Determine the (X, Y) coordinate at the center of the cell enclosing the given text.  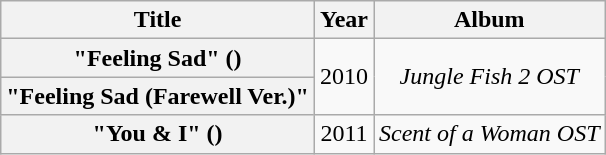
Year (344, 20)
"Feeling Sad (Farewell Ver.)" (158, 96)
Title (158, 20)
"You & I" () (158, 134)
Scent of a Woman OST (490, 134)
"Feeling Sad" () (158, 58)
2010 (344, 77)
Jungle Fish 2 OST (490, 77)
2011 (344, 134)
Album (490, 20)
